Determine the [X, Y] coordinate at the center of the cell enclosing the given text.  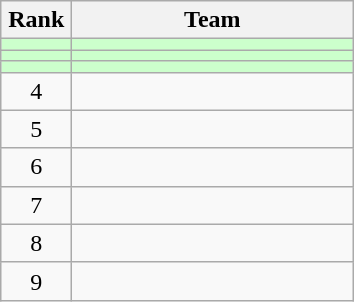
8 [36, 243]
Rank [36, 20]
Team [212, 20]
4 [36, 91]
5 [36, 129]
9 [36, 281]
7 [36, 205]
6 [36, 167]
